Pinpoint the cell where the given text exists, returning its [x, y] midpoint coordinate. 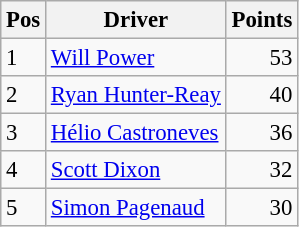
32 [262, 170]
Points [262, 20]
30 [262, 208]
1 [24, 58]
2 [24, 95]
Will Power [136, 58]
53 [262, 58]
36 [262, 133]
4 [24, 170]
3 [24, 133]
Scott Dixon [136, 170]
Hélio Castroneves [136, 133]
40 [262, 95]
Driver [136, 20]
Simon Pagenaud [136, 208]
Pos [24, 20]
5 [24, 208]
Ryan Hunter-Reay [136, 95]
